Search for the cell housing the specified text and yield its [X, Y] center coordinate. 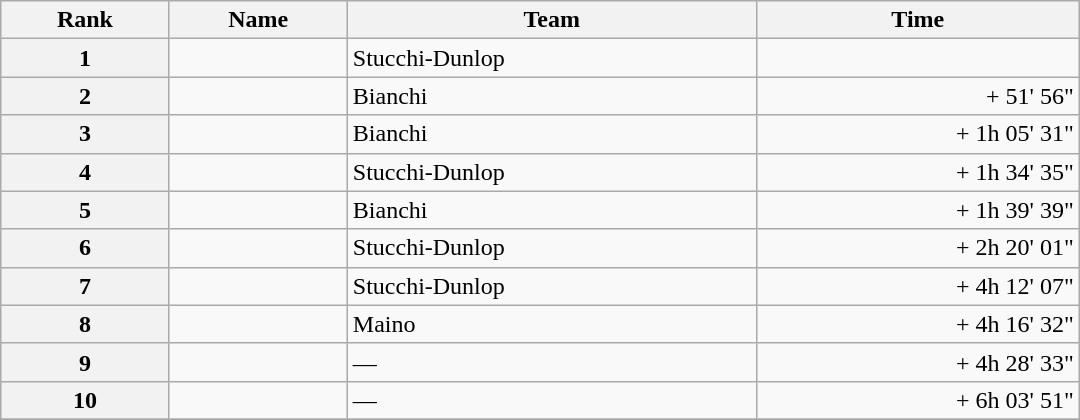
+ 6h 03' 51" [918, 400]
+ 51' 56" [918, 96]
1 [85, 58]
3 [85, 134]
Name [258, 20]
+ 1h 05' 31" [918, 134]
8 [85, 324]
Team [552, 20]
10 [85, 400]
Time [918, 20]
+ 2h 20' 01" [918, 248]
7 [85, 286]
9 [85, 362]
+ 4h 28' 33" [918, 362]
+ 4h 12' 07" [918, 286]
+ 1h 39' 39" [918, 210]
6 [85, 248]
+ 1h 34' 35" [918, 172]
2 [85, 96]
5 [85, 210]
4 [85, 172]
Maino [552, 324]
+ 4h 16' 32" [918, 324]
Rank [85, 20]
